Scan for the cell matching the given text and deliver its (X, Y) coordinate at center. 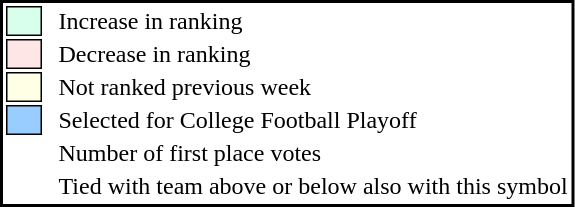
Not ranked previous week (313, 87)
Selected for College Football Playoff (313, 120)
Tied with team above or below also with this symbol (313, 186)
Increase in ranking (313, 21)
Decrease in ranking (313, 54)
Number of first place votes (313, 153)
